Output the (x, y) coordinate of the center of the cell containing the given text.  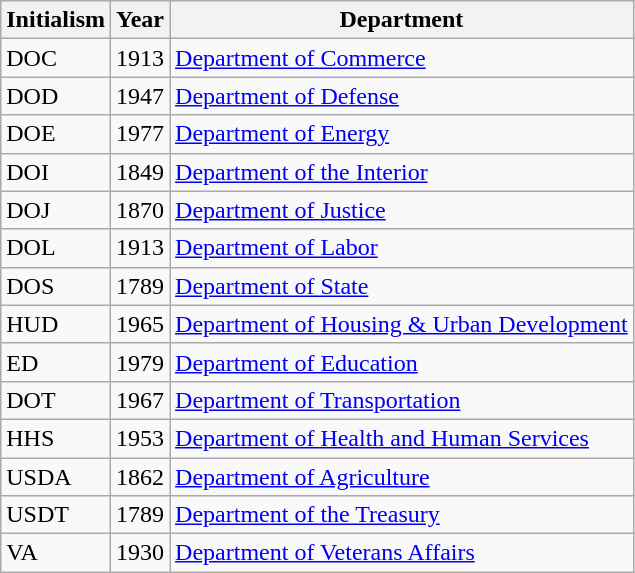
1979 (140, 362)
Initialism (56, 20)
1967 (140, 400)
Department of State (402, 286)
DOJ (56, 210)
Department of Justice (402, 210)
Department of Health and Human Services (402, 438)
USDA (56, 477)
Department of Housing & Urban Development (402, 324)
DOL (56, 248)
1870 (140, 210)
1947 (140, 96)
DOC (56, 58)
Department of Energy (402, 134)
Year (140, 20)
DOI (56, 172)
Department of the Interior (402, 172)
DOE (56, 134)
HHS (56, 438)
1965 (140, 324)
1977 (140, 134)
Department of Commerce (402, 58)
Department of the Treasury (402, 515)
DOT (56, 400)
VA (56, 553)
Department of Agriculture (402, 477)
Department of Transportation (402, 400)
Department (402, 20)
HUD (56, 324)
Department of Defense (402, 96)
1953 (140, 438)
USDT (56, 515)
Department of Labor (402, 248)
DOD (56, 96)
1849 (140, 172)
1862 (140, 477)
ED (56, 362)
DOS (56, 286)
1930 (140, 553)
Department of Education (402, 362)
Department of Veterans Affairs (402, 553)
